Output the (x, y) coordinate of the center of the cell containing the given text.  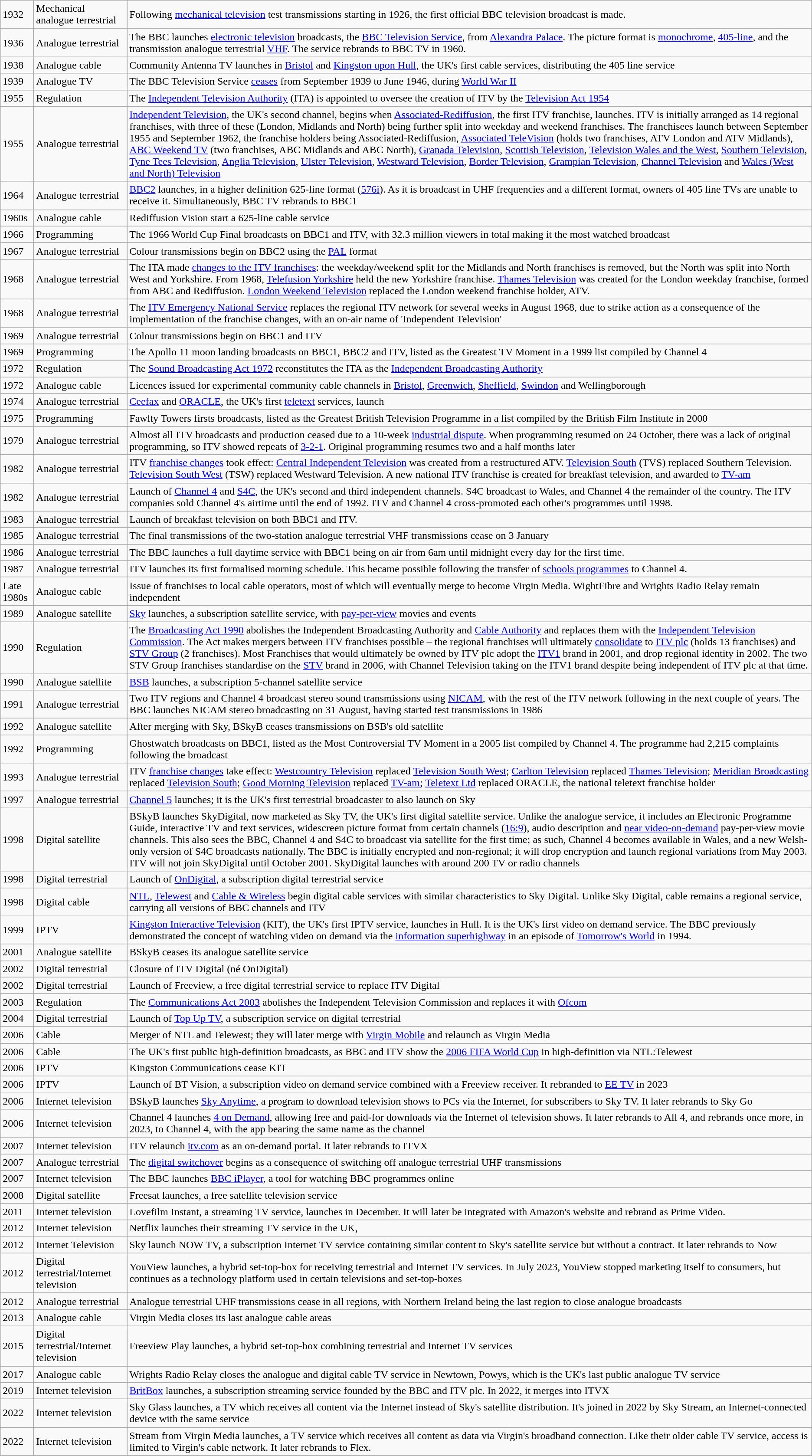
Kingston Communications cease KIT (469, 1068)
1960s (17, 218)
Freesat launches, a free satellite television service (469, 1195)
Community Antenna TV launches in Bristol and Kingston upon Hull, the UK's first cable services, distributing the 405 line service (469, 65)
BSB launches, a subscription 5-channel satellite service (469, 682)
Lovefilm Instant, a streaming TV service, launches in December. It will later be integrated with Amazon's website and rebrand as Prime Video. (469, 1212)
2017 (17, 1374)
2001 (17, 952)
Launch of BT Vision, a subscription video on demand service combined with a Freeview receiver. It rebranded to EE TV in 2023 (469, 1085)
ITV launches its first formalised morning schedule. This became possible following the transfer of schools programmes to Channel 4. (469, 569)
2019 (17, 1391)
The Apollo 11 moon landing broadcasts on BBC1, BBC2 and ITV, listed as the Greatest TV Moment in a 1999 list compiled by Channel 4 (469, 352)
The BBC launches a full daytime service with BBC1 being on air from 6am until midnight every day for the first time. (469, 552)
Freeview Play launches, a hybrid set-top-box combining terrestrial and Internet TV services (469, 1346)
The Independent Television Authority (ITA) is appointed to oversee the creation of ITV by the Television Act 1954 (469, 98)
Virgin Media closes its last analogue cable areas (469, 1318)
Analogue terrestrial UHF transmissions cease in all regions, with Northern Ireland being the last region to close analogue broadcasts (469, 1301)
Wrights Radio Relay closes the analogue and digital cable TV service in Newtown, Powys, which is the UK's last public analogue TV service (469, 1374)
1999 (17, 930)
1993 (17, 777)
Launch of Freeview, a free digital terrestrial service to replace ITV Digital (469, 985)
1939 (17, 82)
The UK's first public high-definition broadcasts, as BBC and ITV show the 2006 FIFA World Cup in high-definition via NTL:Telewest (469, 1051)
The BBC Television Service ceases from September 1939 to June 1946, during World War II (469, 82)
Licences issued for experimental community cable channels in Bristol, Greenwich, Sheffield, Swindon and Wellingborough (469, 385)
1989 (17, 613)
BSkyB ceases its analogue satellite service (469, 952)
1983 (17, 519)
ITV relaunch itv.com as an on-demand portal. It later rebrands to ITVX (469, 1146)
Launch of breakfast television on both BBC1 and ITV. (469, 519)
1986 (17, 552)
1991 (17, 705)
After merging with Sky, BSkyB ceases transmissions on BSB's old satellite (469, 727)
1932 (17, 15)
The digital switchover begins as a consequence of switching off analogue terrestrial UHF transmissions (469, 1162)
The BBC launches BBC iPlayer, a tool for watching BBC programmes online (469, 1179)
1997 (17, 800)
Closure of ITV Digital (né OnDigital) (469, 969)
The Communications Act 2003 abolishes the Independent Television Commission and replaces it with Ofcom (469, 1002)
2008 (17, 1195)
2004 (17, 1018)
Rediffusion Vision start a 625-line cable service (469, 218)
1985 (17, 536)
BSkyB launches Sky Anytime, a program to download television shows to PCs via the Internet, for subscribers to Sky TV. It later rebrands to Sky Go (469, 1101)
BritBox launches, a subscription streaming service founded by the BBC and ITV plc. In 2022, it merges into ITVX (469, 1391)
1987 (17, 569)
Following mechanical television test transmissions starting in 1926, the first official BBC television broadcast is made. (469, 15)
1966 (17, 234)
Ceefax and ORACLE, the UK's first teletext services, launch (469, 402)
The Sound Broadcasting Act 1972 reconstitutes the ITA as the Independent Broadcasting Authority (469, 369)
1979 (17, 441)
2013 (17, 1318)
1964 (17, 195)
Colour transmissions begin on BBC1 and ITV (469, 335)
Internet Television (81, 1245)
Channel 5 launches; it is the UK's first terrestrial broadcaster to also launch on Sky (469, 800)
Analogue TV (81, 82)
Launch of Top Up TV, a subscription service on digital terrestrial (469, 1018)
Mechanical analogue terrestrial (81, 15)
1936 (17, 43)
1974 (17, 402)
The 1966 World Cup Final broadcasts on BBC1 and ITV, with 32.3 million viewers in total making it the most watched broadcast (469, 234)
Launch of OnDigital, a subscription digital terrestrial service (469, 879)
1938 (17, 65)
Fawlty Towers firsts broadcasts, listed as the Greatest British Television Programme in a list compiled by the British Film Institute in 2000 (469, 418)
Digital cable (81, 902)
2011 (17, 1212)
2003 (17, 1002)
Colour transmissions begin on BBC2 using the PAL format (469, 251)
The final transmissions of the two-station analogue terrestrial VHF transmissions cease on 3 January (469, 536)
1967 (17, 251)
2015 (17, 1346)
Merger of NTL and Telewest; they will later merge with Virgin Mobile and relaunch as Virgin Media (469, 1035)
Late 1980s (17, 591)
1975 (17, 418)
Netflix launches their streaming TV service in the UK, (469, 1228)
Sky launches, a subscription satellite service, with pay-per-view movies and events (469, 613)
